Capture the cell that displays the provided text and extract its (x, y) central coordinate. 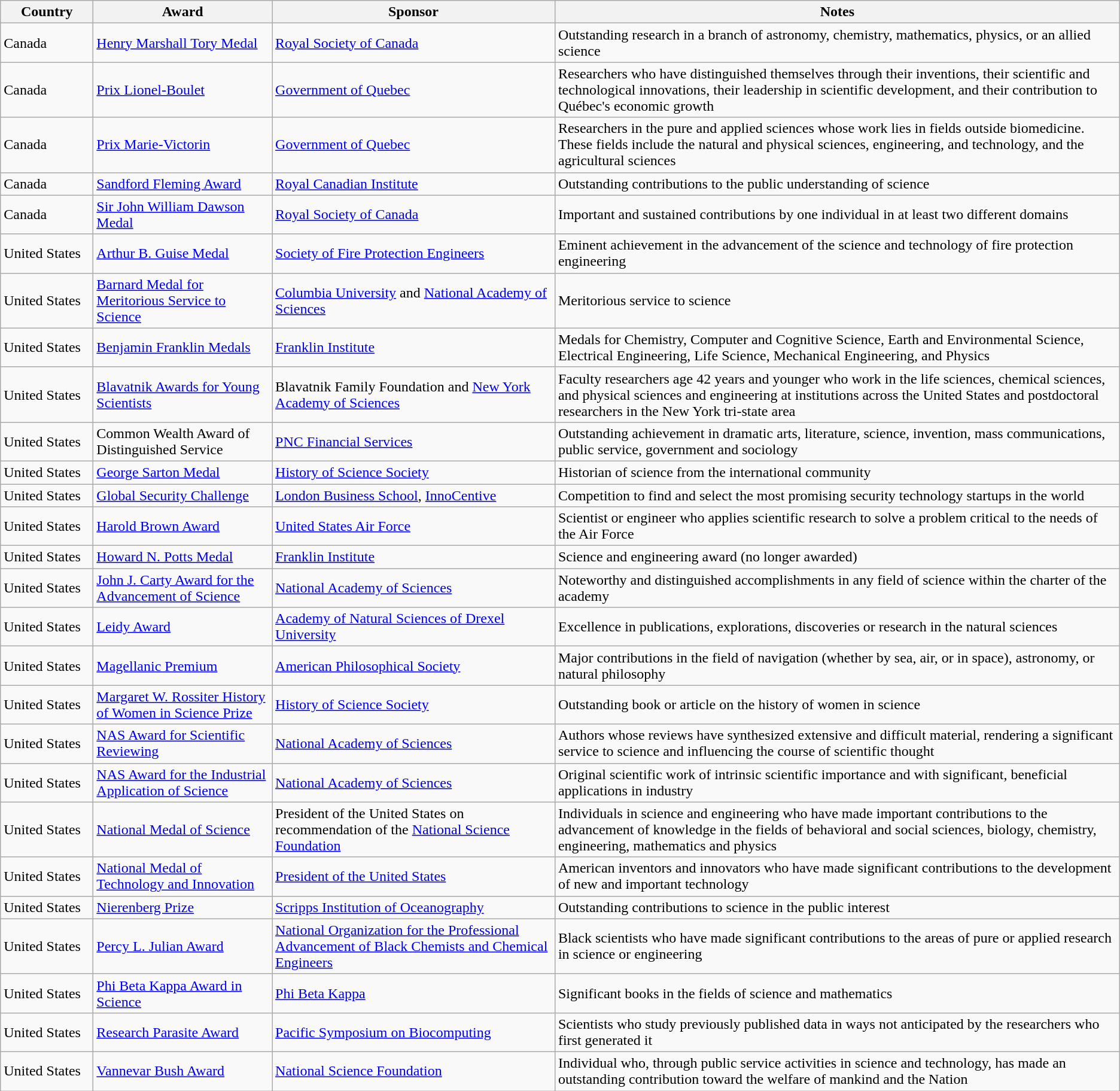
Margaret W. Rossiter History of Women in Science Prize (183, 705)
American inventors and innovators who have made significant contributions to the development of new and important technology (837, 876)
Black scientists who have made significant contributions to the areas of pure or applied research in science or engineering (837, 946)
Harold Brown Award (183, 527)
Prix Marie-Victorin (183, 145)
Vannevar Bush Award (183, 1071)
Henry Marshall Tory Medal (183, 43)
Society of Fire Protection Engineers (414, 254)
Noteworthy and distinguished accomplishments in any field of science within the charter of the academy (837, 588)
Percy L. Julian Award (183, 946)
Meritorious service to science (837, 300)
Prix Lionel-Boulet (183, 90)
Competition to find and select the most promising security technology startups in the world (837, 495)
President of the United States on recommendation of the National Science Foundation (414, 829)
John J. Carty Award for the Advancement of Science (183, 588)
Phi Beta Kappa (414, 993)
Global Security Challenge (183, 495)
National Medal of Technology and Innovation (183, 876)
Significant books in the fields of science and mathematics (837, 993)
American Philosophical Society (414, 665)
Historian of science from the international community (837, 472)
Major contributions in the field of navigation (whether by sea, air, or in space), astronomy, or natural philosophy (837, 665)
Scripps Institution of Oceanography (414, 907)
Howard N. Potts Medal (183, 557)
Science and engineering award (no longer awarded) (837, 557)
Research Parasite Award (183, 1032)
Country (47, 12)
Scientist or engineer who applies scientific research to solve a problem critical to the needs of the Air Force (837, 527)
Blavatnik Awards for Young Scientists (183, 394)
Award (183, 12)
Royal Canadian Institute (414, 184)
Scientists who study previously published data in ways not anticipated by the researchers who first generated it (837, 1032)
Pacific Symposium on Biocomputing (414, 1032)
Common Wealth Award of Distinguished Service (183, 442)
Arthur B. Guise Medal (183, 254)
National Medal of Science (183, 829)
George Sarton Medal (183, 472)
London Business School, InnoCentive (414, 495)
Important and sustained contributions by one individual in at least two different domains (837, 214)
Academy of Natural Sciences of Drexel University (414, 627)
Sandford Fleming Award (183, 184)
Original scientific work of intrinsic scientific importance and with significant, beneficial applications in industry (837, 783)
Outstanding achievement in dramatic arts, literature, science, invention, mass communications, public service, government and sociology (837, 442)
National Science Foundation (414, 1071)
Magellanic Premium (183, 665)
Notes (837, 12)
Nierenberg Prize (183, 907)
Blavatnik Family Foundation and New York Academy of Sciences (414, 394)
Eminent achievement in the advancement of the science and technology of fire protection engineering (837, 254)
NAS Award for the Industrial Application of Science (183, 783)
President of the United States (414, 876)
NAS Award for Scientific Reviewing (183, 743)
Excellence in publications, explorations, discoveries or research in the natural sciences (837, 627)
Benjamin Franklin Medals (183, 347)
National Organization for the Professional Advancement of Black Chemists and Chemical Engineers (414, 946)
Columbia University and National Academy of Sciences (414, 300)
Outstanding research in a branch of astronomy, chemistry, mathematics, physics, or an allied science (837, 43)
Phi Beta Kappa Award in Science (183, 993)
Outstanding book or article on the history of women in science (837, 705)
Sir John William Dawson Medal (183, 214)
Sponsor (414, 12)
Outstanding contributions to the public understanding of science (837, 184)
Barnard Medal for Meritorious Service to Science (183, 300)
Leidy Award (183, 627)
PNC Financial Services (414, 442)
Outstanding contributions to science in the public interest (837, 907)
United States Air Force (414, 527)
